Return (x, y) of the center of cell containing provided text 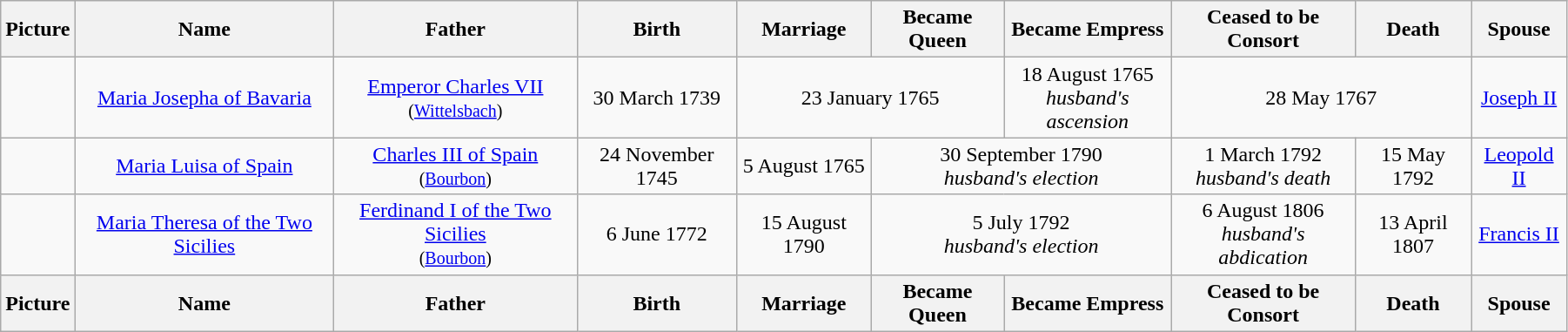
1 March 1792husband's death (1263, 166)
30 March 1739 (656, 98)
13 April 1807 (1413, 234)
6 August 1806husband's abdication (1263, 234)
Leopold II (1519, 166)
Ferdinand I of the Two Sicilies(Bourbon) (456, 234)
Francis II (1519, 234)
Maria Josepha of Bavaria (204, 98)
Emperor Charles VII(Wittelsbach) (456, 98)
5 August 1765 (804, 166)
Maria Theresa of the Two Sicilies (204, 234)
30 September 1790husband's election (1022, 166)
Maria Luisa of Spain (204, 166)
5 July 1792husband's election (1022, 234)
Charles III of Spain(Bourbon) (456, 166)
23 January 1765 (870, 98)
6 June 1772 (656, 234)
18 August 1765husband's ascension (1088, 98)
Joseph II (1519, 98)
15 May 1792 (1413, 166)
24 November 1745 (656, 166)
15 August 1790 (804, 234)
28 May 1767 (1321, 98)
